Search for the cell housing the specified text and yield its (X, Y) center coordinate. 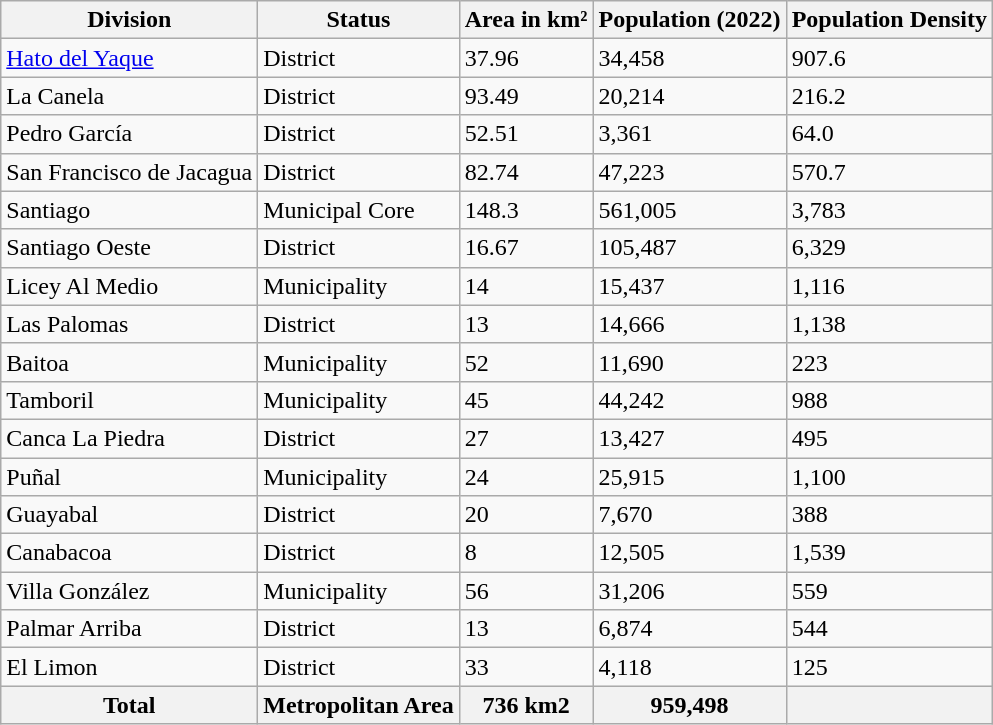
45 (526, 400)
105,487 (690, 248)
561,005 (690, 210)
148.3 (526, 210)
El Limon (130, 667)
Canabacoa (130, 553)
11,690 (690, 362)
14 (526, 286)
Puñal (130, 477)
Canca La Piedra (130, 438)
544 (889, 629)
Population (2022) (690, 20)
Metropolitan Area (358, 705)
14,666 (690, 324)
125 (889, 667)
Municipal Core (358, 210)
37.96 (526, 58)
8 (526, 553)
216.2 (889, 96)
Population Density (889, 20)
47,223 (690, 172)
Total (130, 705)
907.6 (889, 58)
52 (526, 362)
Palmar Arriba (130, 629)
24 (526, 477)
La Canela (130, 96)
570.7 (889, 172)
Santiago Oeste (130, 248)
Villa González (130, 591)
82.74 (526, 172)
Area in km² (526, 20)
495 (889, 438)
959,498 (690, 705)
33 (526, 667)
13,427 (690, 438)
Licey Al Medio (130, 286)
7,670 (690, 515)
12,505 (690, 553)
Pedro García (130, 134)
223 (889, 362)
52.51 (526, 134)
1,138 (889, 324)
3,783 (889, 210)
Status (358, 20)
44,242 (690, 400)
Division (130, 20)
736 km2 (526, 705)
1,100 (889, 477)
25,915 (690, 477)
93.49 (526, 96)
1,116 (889, 286)
4,118 (690, 667)
388 (889, 515)
559 (889, 591)
988 (889, 400)
Baitoa (130, 362)
Hato del Yaque (130, 58)
Tamboril (130, 400)
31,206 (690, 591)
20 (526, 515)
64.0 (889, 134)
6,874 (690, 629)
16.67 (526, 248)
34,458 (690, 58)
15,437 (690, 286)
Guayabal (130, 515)
1,539 (889, 553)
56 (526, 591)
San Francisco de Jacagua (130, 172)
Santiago (130, 210)
20,214 (690, 96)
27 (526, 438)
6,329 (889, 248)
Las Palomas (130, 324)
3,361 (690, 134)
